Return (X, Y) of the center of cell containing provided text 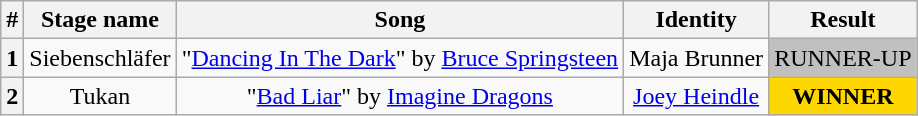
RUNNER-UP (843, 58)
Stage name (100, 20)
"Bad Liar" by Imagine Dragons (400, 96)
"Dancing In The Dark" by Bruce Springsteen (400, 58)
1 (12, 58)
Result (843, 20)
Joey Heindle (696, 96)
2 (12, 96)
Siebenschläfer (100, 58)
Song (400, 20)
WINNER (843, 96)
Tukan (100, 96)
Identity (696, 20)
Maja Brunner (696, 58)
# (12, 20)
